Extract the [x, y] coordinate from the center of the cell holding the provided text.  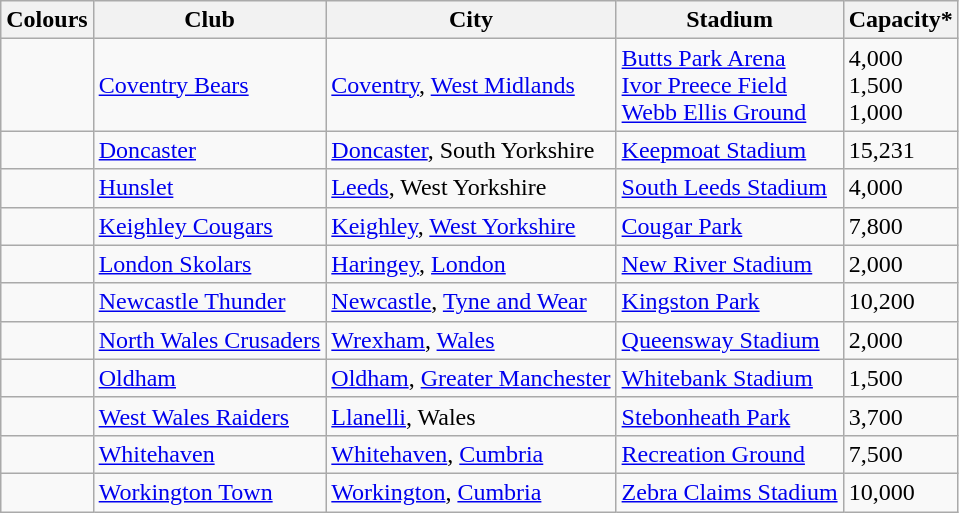
3,700 [900, 416]
Wrexham, Wales [471, 340]
Newcastle Thunder [210, 302]
City [471, 20]
15,231 [900, 150]
7,500 [900, 454]
North Wales Crusaders [210, 340]
Stadium [730, 20]
Kingston Park [730, 302]
Oldham, Greater Manchester [471, 378]
Leeds, West Yorkshire [471, 188]
New River Stadium [730, 264]
10,000 [900, 492]
Capacity* [900, 20]
Workington Town [210, 492]
Whitehaven, Cumbria [471, 454]
Oldham [210, 378]
Queensway Stadium [730, 340]
4,000 [900, 188]
Newcastle, Tyne and Wear [471, 302]
1,500 [900, 378]
Whitebank Stadium [730, 378]
Whitehaven [210, 454]
West Wales Raiders [210, 416]
Haringey, London [471, 264]
Butts Park ArenaIvor Preece FieldWebb Ellis Ground [730, 85]
Keighley, West Yorkshire [471, 226]
Zebra Claims Stadium [730, 492]
4,0001,5001,000 [900, 85]
Colours [47, 20]
Cougar Park [730, 226]
Stebonheath Park [730, 416]
Workington, Cumbria [471, 492]
Coventry Bears [210, 85]
7,800 [900, 226]
Doncaster [210, 150]
Llanelli, Wales [471, 416]
South Leeds Stadium [730, 188]
Doncaster, South Yorkshire [471, 150]
London Skolars [210, 264]
Club [210, 20]
Recreation Ground [730, 454]
10,200 [900, 302]
Hunslet [210, 188]
Coventry, West Midlands [471, 85]
Keighley Cougars [210, 226]
Keepmoat Stadium [730, 150]
